For the text-containing cell, return its midpoint in (x, y) coordinate format. 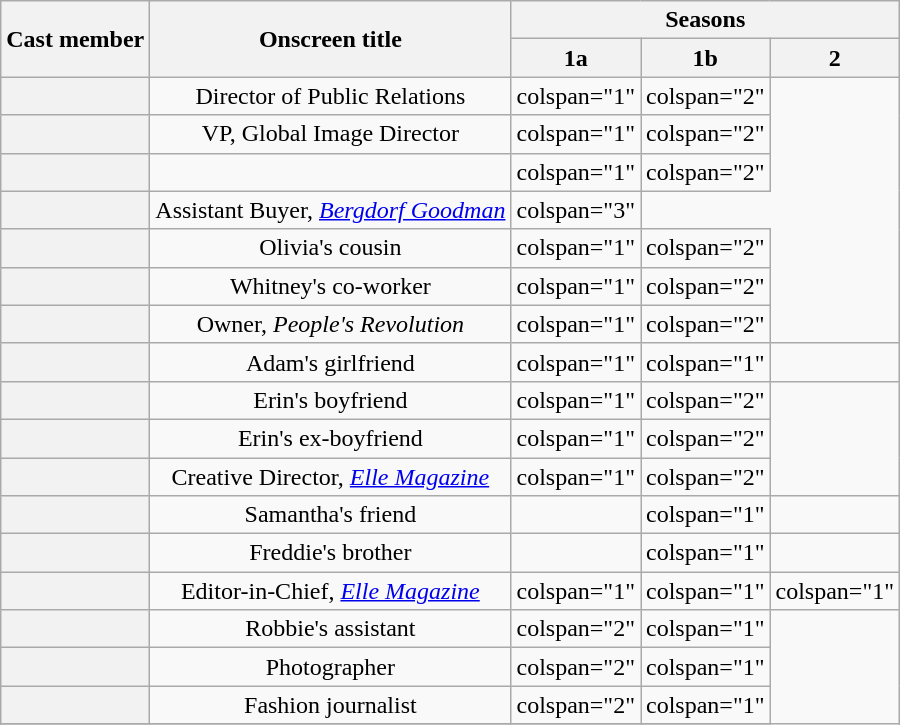
Olivia's cousin (330, 248)
2 (835, 58)
Editor-in-Chief, Elle Magazine (330, 591)
Seasons (706, 20)
Whitney's co-worker (330, 286)
VP, Global Image Director (330, 134)
Photographer (330, 667)
Erin's boyfriend (330, 400)
Adam's girlfriend (330, 362)
1b (705, 58)
Onscreen title (330, 39)
Cast member (76, 39)
Creative Director, Elle Magazine (330, 477)
Samantha's friend (330, 515)
Owner, People's Revolution (330, 324)
colspan="3" (576, 210)
1a (576, 58)
Freddie's brother (330, 553)
Assistant Buyer, Bergdorf Goodman (330, 210)
Director of Public Relations (330, 96)
Robbie's assistant (330, 629)
Erin's ex-boyfriend (330, 438)
Fashion journalist (330, 705)
